Provide the [x, y] coordinate of the cell's center where the given text is located.  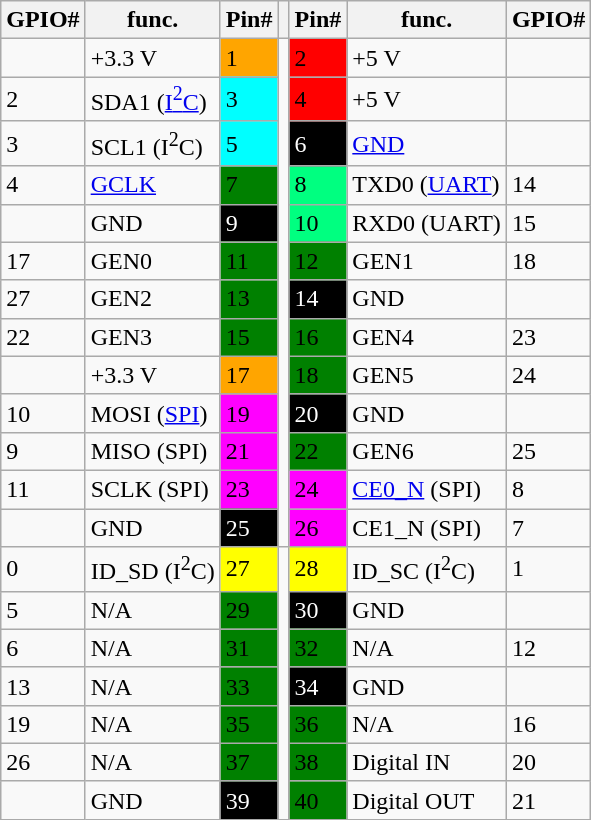
0 [43, 570]
TXD0 (UART) [427, 185]
ID_SC (I2C) [427, 570]
GEN6 [427, 451]
GEN0 [152, 261]
MISO (SPI) [152, 451]
Digital OUT [427, 800]
36 [318, 724]
GCLK [152, 185]
Digital IN [427, 762]
GEN2 [152, 299]
40 [318, 800]
GEN3 [152, 337]
SDA1 (I2C) [152, 100]
RXD0 (UART) [427, 223]
GEN1 [427, 261]
GEN4 [427, 337]
30 [318, 610]
GEN5 [427, 375]
SCLK (SPI) [152, 489]
35 [249, 724]
CE1_N (SPI) [427, 528]
33 [249, 686]
32 [318, 648]
CE0_N (SPI) [427, 489]
37 [249, 762]
28 [318, 570]
39 [249, 800]
ID_SD (I2C) [152, 570]
29 [249, 610]
34 [318, 686]
38 [318, 762]
SCL1 (I2C) [152, 144]
MOSI (SPI) [152, 413]
31 [249, 648]
